Return (X, Y) of the center of cell containing provided text 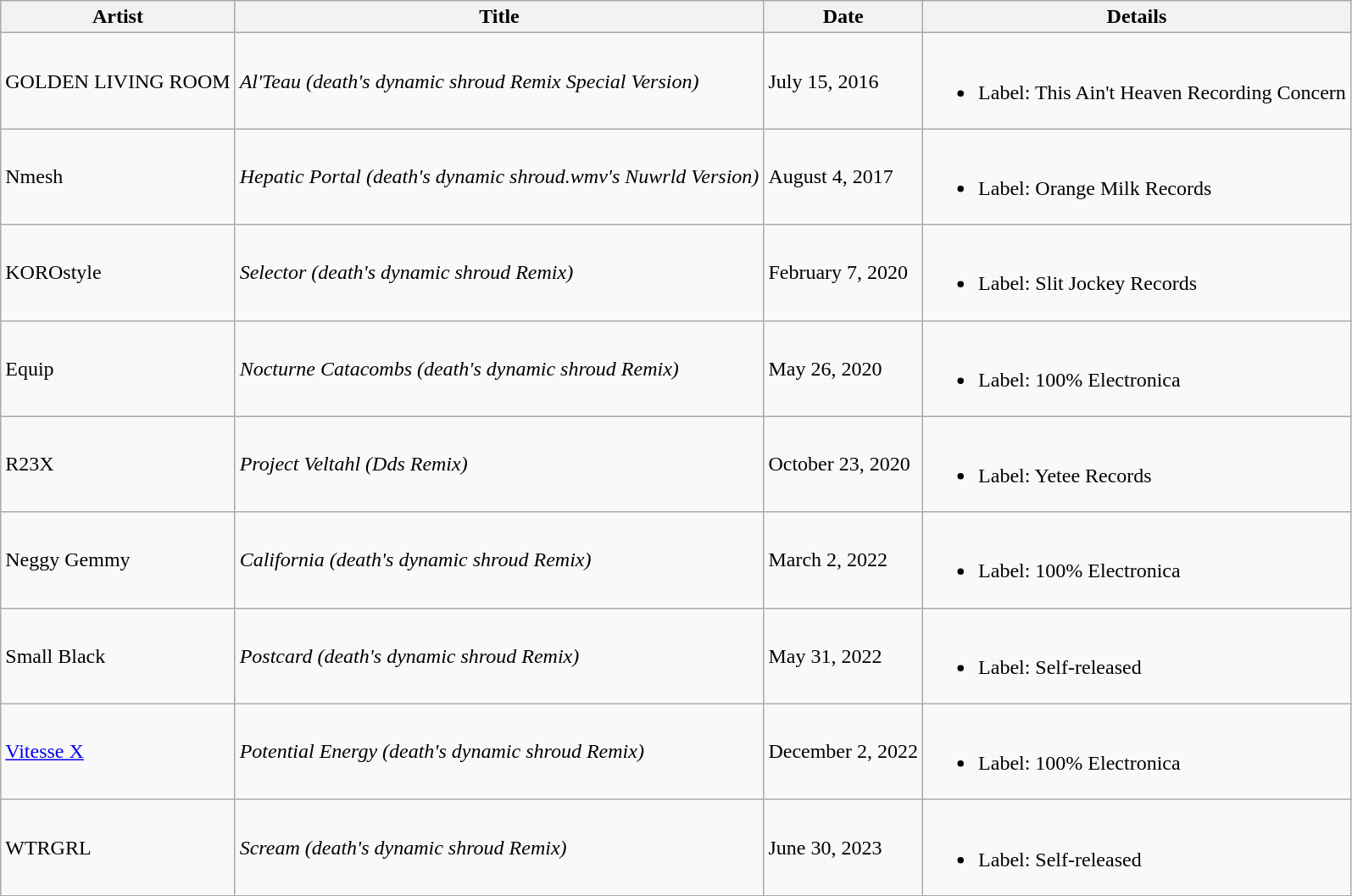
May 26, 2020 (843, 368)
GOLDEN LIVING ROOM (118, 81)
Project Veltahl (Dds Remix) (499, 465)
Scream (death's dynamic shroud Remix) (499, 848)
Date (843, 17)
Label: Orange Milk Records (1138, 176)
Details (1138, 17)
Label: Yetee Records (1138, 465)
Title (499, 17)
Potential Energy (death's dynamic shroud Remix) (499, 751)
Neggy Gemmy (118, 559)
Al'Teau (death's dynamic shroud Remix Special Version) (499, 81)
Vitesse X (118, 751)
October 23, 2020 (843, 465)
March 2, 2022 (843, 559)
June 30, 2023 (843, 848)
WTRGRL (118, 848)
July 15, 2016 (843, 81)
California (death's dynamic shroud Remix) (499, 559)
December 2, 2022 (843, 751)
Equip (118, 368)
Nocturne Catacombs (death's dynamic shroud Remix) (499, 368)
February 7, 2020 (843, 273)
R23X (118, 465)
Hepatic Portal (death's dynamic shroud.wmv's Nuwrld Version) (499, 176)
Nmesh (118, 176)
August 4, 2017 (843, 176)
Small Black (118, 656)
Postcard (death's dynamic shroud Remix) (499, 656)
Label: This Ain't Heaven Recording Concern (1138, 81)
Label: Slit Jockey Records (1138, 273)
May 31, 2022 (843, 656)
Selector (death's dynamic shroud Remix) (499, 273)
KOROstyle (118, 273)
Artist (118, 17)
